Determine the [x, y] coordinate at the center of the cell enclosing the given text.  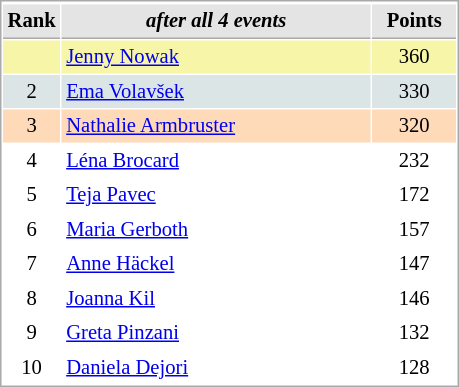
8 [32, 298]
Daniela Dejori [216, 368]
7 [32, 264]
Nathalie Armbruster [216, 126]
2 [32, 92]
Ema Volavšek [216, 92]
6 [32, 230]
147 [414, 264]
146 [414, 298]
10 [32, 368]
Léna Brocard [216, 160]
128 [414, 368]
Greta Pinzani [216, 332]
330 [414, 92]
4 [32, 160]
157 [414, 230]
172 [414, 194]
Anne Häckel [216, 264]
320 [414, 126]
132 [414, 332]
after all 4 events [216, 21]
Points [414, 21]
Rank [32, 21]
Joanna Kil [216, 298]
Jenny Nowak [216, 56]
3 [32, 126]
9 [32, 332]
5 [32, 194]
360 [414, 56]
Teja Pavec [216, 194]
232 [414, 160]
Maria Gerboth [216, 230]
